From the cell containing the given text, extract its center point as (X, Y) coordinate. 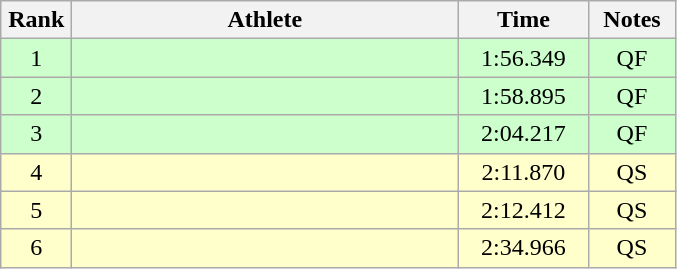
2:12.412 (524, 210)
2:04.217 (524, 134)
1:58.895 (524, 96)
2:34.966 (524, 248)
Notes (632, 20)
6 (36, 248)
Rank (36, 20)
2 (36, 96)
Athlete (265, 20)
4 (36, 172)
2:11.870 (524, 172)
Time (524, 20)
1 (36, 58)
5 (36, 210)
1:56.349 (524, 58)
3 (36, 134)
